For the text-containing cell, return its midpoint in [X, Y] coordinate format. 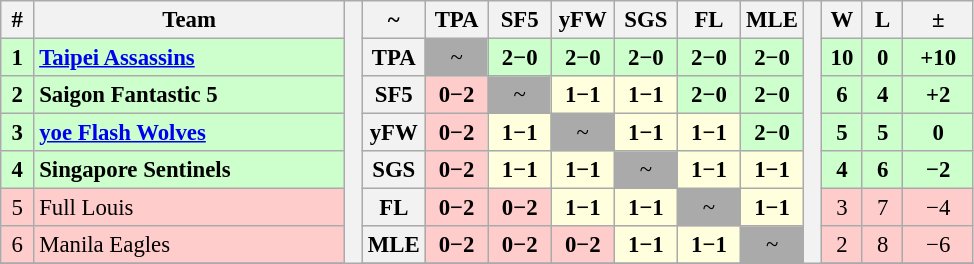
−4 [938, 208]
yoe Flash Wolves [190, 133]
−2 [938, 170]
Saigon Fantastic 5 [190, 95]
+2 [938, 95]
−6 [938, 245]
Full Louis [190, 208]
Team [190, 20]
Taipei Assassins [190, 58]
L [882, 20]
± [938, 20]
W [842, 20]
10 [842, 58]
7 [882, 208]
⁠Singapore Sentinels [190, 170]
1 [18, 58]
Manila Eagles [190, 245]
+10 [938, 58]
# [18, 20]
8 [882, 245]
